Extract the (x, y) coordinate from the center of the cell holding the provided text.  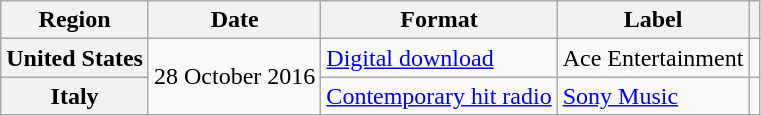
Label (653, 20)
Digital download (439, 58)
Date (234, 20)
United States (75, 58)
28 October 2016 (234, 77)
Region (75, 20)
Sony Music (653, 96)
Format (439, 20)
Ace Entertainment (653, 58)
Contemporary hit radio (439, 96)
Italy (75, 96)
